Determine the (x, y) coordinate at the center of the cell enclosing the given text.  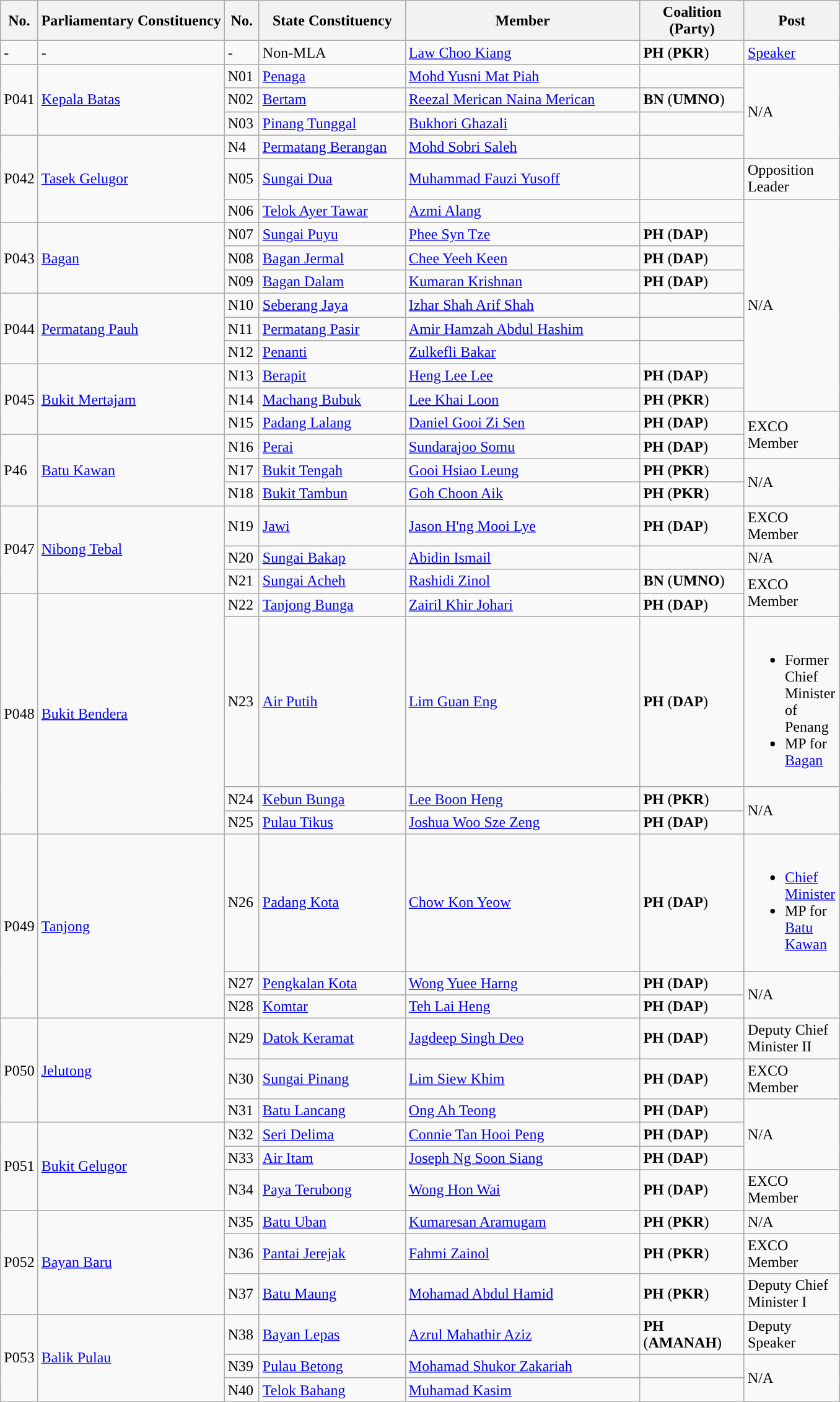
Air Putih (332, 701)
Rashidi Zinol (523, 581)
Padang Kota (332, 902)
Parliamentary Constituency (131, 21)
N17 (242, 470)
Bukit Mertajam (131, 400)
Bukit Tambun (332, 494)
Kebun Bunga (332, 799)
Zairil Khir Johari (523, 605)
Daniel Gooi Zi Sen (523, 423)
P46 (19, 470)
Mohd Yusni Mat Piah (523, 76)
N21 (242, 581)
N26 (242, 902)
Seberang Jaya (332, 305)
Deputy Speaker (792, 1334)
Bagan Jermal (332, 258)
Sungai Bakap (332, 558)
Izhar Shah Arif Shah (523, 305)
N07 (242, 234)
Deputy Chief Minister I (792, 1294)
N31 (242, 1111)
Azrul Mahathir Aziz (523, 1334)
Pantai Jerejak (332, 1254)
State Constituency (332, 21)
Lim Guan Eng (523, 701)
N33 (242, 1158)
N12 (242, 353)
N09 (242, 281)
P051 (19, 1166)
N10 (242, 305)
Paya Terubong (332, 1190)
Balik Pulau (131, 1358)
Law Choo Kiang (523, 53)
Pulau Betong (332, 1366)
Non-MLA (332, 53)
Permatang Pauh (131, 328)
Kumaran Krishnan (523, 281)
Bertam (332, 100)
N4 (242, 147)
Lee Boon Heng (523, 799)
N03 (242, 123)
Bukit Tengah (332, 470)
P045 (19, 400)
N01 (242, 76)
Tanjong (131, 926)
N37 (242, 1294)
Deputy Chief Minister II (792, 1038)
Bagan (131, 258)
Abidin Ismail (523, 558)
Kumaresan Aramugam (523, 1222)
Heng Lee Lee (523, 376)
N29 (242, 1038)
Opposition Leader (792, 178)
N25 (242, 822)
N16 (242, 447)
Tanjong Bunga (332, 605)
Sundarajoo Somu (523, 447)
Muhammad Fauzi Yusoff (523, 178)
Connie Tan Hooi Peng (523, 1134)
P049 (19, 926)
Lim Siew Khim (523, 1079)
Bukit Bendera (131, 714)
Bagan Dalam (332, 281)
Lee Khai Loon (523, 400)
Wong Hon Wai (523, 1190)
Former Chief Minister of PenangMP for Bagan (792, 701)
Amir Hamzah Abdul Hashim (523, 329)
Pinang Tunggal (332, 123)
Ong Ah Teong (523, 1111)
Perai (332, 447)
N38 (242, 1334)
Seri Delima (332, 1134)
N39 (242, 1366)
Bayan Baru (131, 1262)
Azmi Alang (523, 211)
Chief MinisterMP for Batu Kawan (792, 902)
N34 (242, 1190)
Joshua Woo Sze Zeng (523, 822)
Mohd Sobri Saleh (523, 147)
Wong Yuee Harng (523, 983)
Speaker (792, 53)
Machang Bubuk (332, 400)
N32 (242, 1134)
Gooi Hsiao Leung (523, 470)
Muhamad Kasim (523, 1390)
Penanti (332, 353)
Datok Keramat (332, 1038)
N18 (242, 494)
Batu Uban (332, 1222)
N08 (242, 258)
P044 (19, 328)
Mohamad Abdul Hamid (523, 1294)
Pengkalan Kota (332, 983)
N22 (242, 605)
Fahmi Zainol (523, 1254)
Batu Kawan (131, 470)
P053 (19, 1358)
Chee Yeeh Keen (523, 258)
Jelutong (131, 1071)
Jagdeep Singh Deo (523, 1038)
Bayan Lepas (332, 1334)
Member (523, 21)
P047 (19, 549)
Tasek Gelugor (131, 178)
Permatang Pasir (332, 329)
N36 (242, 1254)
Penaga (332, 76)
N20 (242, 558)
Phee Syn Tze (523, 234)
P043 (19, 258)
N15 (242, 423)
N11 (242, 329)
Nibong Tebal (131, 549)
Sungai Acheh (332, 581)
N05 (242, 178)
Coalition (Party) (693, 21)
Reezal Merican Naina Merican (523, 100)
Air Itam (332, 1158)
N19 (242, 525)
Batu Lancang (332, 1111)
N28 (242, 1007)
N35 (242, 1222)
Komtar (332, 1007)
Bukhori Ghazali (523, 123)
N06 (242, 211)
N13 (242, 376)
Kepala Batas (131, 100)
Zulkefli Bakar (523, 353)
Post (792, 21)
Padang Lalang (332, 423)
Teh Lai Heng (523, 1007)
Goh Choon Aik (523, 494)
P050 (19, 1071)
Telok Bahang (332, 1390)
Sungai Dua (332, 178)
P052 (19, 1262)
Pulau Tikus (332, 822)
N14 (242, 400)
Telok Ayer Tawar (332, 211)
N23 (242, 701)
P048 (19, 714)
Permatang Berangan (332, 147)
Joseph Ng Soon Siang (523, 1158)
N30 (242, 1079)
Chow Kon Yeow (523, 902)
PH (AMANAH) (693, 1334)
N24 (242, 799)
Bukit Gelugor (131, 1166)
P041 (19, 100)
Sungai Puyu (332, 234)
Batu Maung (332, 1294)
Sungai Pinang (332, 1079)
N27 (242, 983)
Jason H'ng Mooi Lye (523, 525)
P042 (19, 178)
Berapit (332, 376)
Mohamad Shukor Zakariah (523, 1366)
N02 (242, 100)
Jawi (332, 525)
N40 (242, 1390)
